Pinpoint the cell where the given text exists, returning its (X, Y) midpoint coordinate. 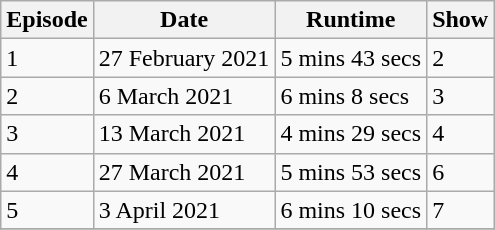
Show (460, 20)
3 April 2021 (184, 210)
6 mins 10 secs (351, 210)
6 mins 8 secs (351, 96)
27 March 2021 (184, 172)
Episode (47, 20)
1 (47, 58)
27 February 2021 (184, 58)
Runtime (351, 20)
13 March 2021 (184, 134)
5 mins 43 secs (351, 58)
5 mins 53 secs (351, 172)
7 (460, 210)
4 mins 29 secs (351, 134)
5 (47, 210)
Date (184, 20)
6 (460, 172)
6 March 2021 (184, 96)
